Locate the cell with the specified text and output its [x, y] center coordinate. 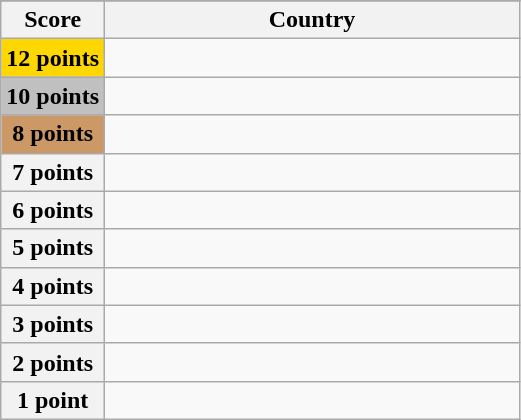
1 point [53, 400]
Country [312, 20]
3 points [53, 324]
10 points [53, 96]
2 points [53, 362]
Score [53, 20]
6 points [53, 210]
12 points [53, 58]
5 points [53, 248]
8 points [53, 134]
7 points [53, 172]
4 points [53, 286]
